Capture the cell that displays the provided text and extract its [X, Y] central coordinate. 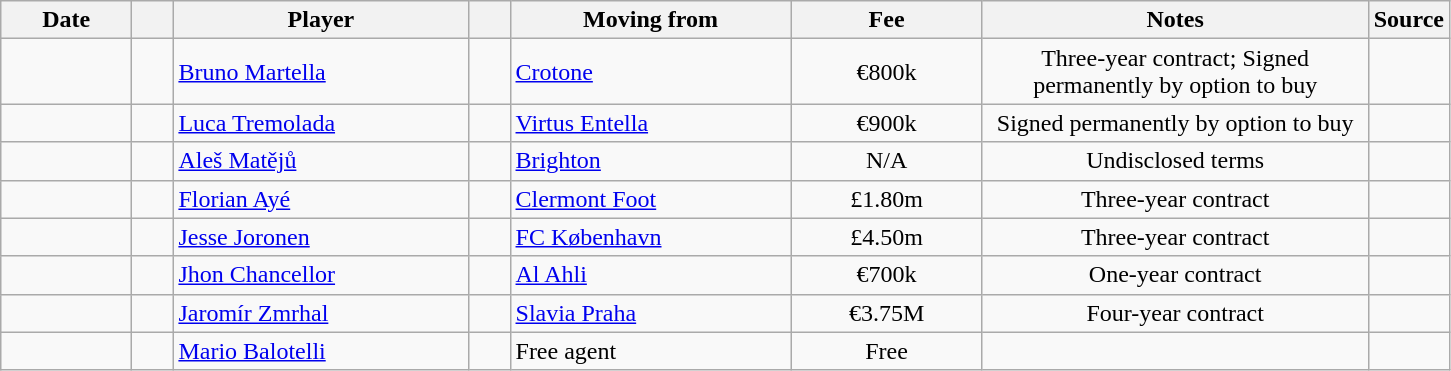
Three-year contract; Signed permanently by option to buy [1175, 72]
Source [1408, 20]
Brighton [650, 161]
€800k [886, 72]
Jhon Chancellor [321, 275]
Player [321, 20]
€900k [886, 123]
Notes [1175, 20]
£4.50m [886, 237]
Crotone [650, 72]
N/A [886, 161]
Al Ahli [650, 275]
Mario Balotelli [321, 351]
€700k [886, 275]
One-year contract [1175, 275]
Aleš Matějů [321, 161]
Moving from [650, 20]
Bruno Martella [321, 72]
Jaromír Zmrhal [321, 313]
Slavia Praha [650, 313]
Jesse Joronen [321, 237]
Free [886, 351]
Undisclosed terms [1175, 161]
Luca Tremolada [321, 123]
Clermont Foot [650, 199]
Florian Ayé [321, 199]
Signed permanently by option to buy [1175, 123]
£1.80m [886, 199]
Four-year contract [1175, 313]
Virtus Entella [650, 123]
Fee [886, 20]
FC København [650, 237]
Free agent [650, 351]
€3.75M [886, 313]
Date [66, 20]
